Output the [x, y] coordinate of the center of the cell containing the given text.  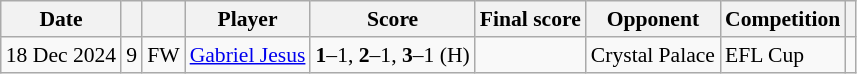
9 [132, 55]
Player [248, 19]
Date [61, 19]
Score [392, 19]
Crystal Palace [653, 55]
EFL Cup [782, 55]
1–1, 2–1, 3–1 (H) [392, 55]
Competition [782, 19]
18 Dec 2024 [61, 55]
Final score [530, 19]
Gabriel Jesus [248, 55]
Opponent [653, 19]
FW [164, 55]
